Output the (x, y) coordinate of the center of the cell containing the given text.  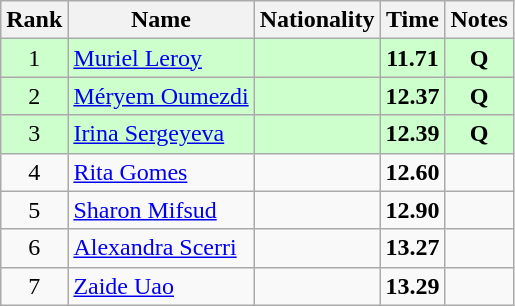
12.60 (412, 172)
2 (34, 96)
Time (412, 20)
7 (34, 286)
Irina Sergeyeva (161, 134)
Rita Gomes (161, 172)
Notes (479, 20)
6 (34, 248)
Name (161, 20)
11.71 (412, 58)
12.39 (412, 134)
Muriel Leroy (161, 58)
13.29 (412, 286)
Rank (34, 20)
12.90 (412, 210)
Nationality (317, 20)
3 (34, 134)
Méryem Oumezdi (161, 96)
5 (34, 210)
Sharon Mifsud (161, 210)
12.37 (412, 96)
Alexandra Scerri (161, 248)
4 (34, 172)
Zaide Uao (161, 286)
13.27 (412, 248)
1 (34, 58)
